Determine the (x, y) coordinate at the center of the cell enclosing the given text.  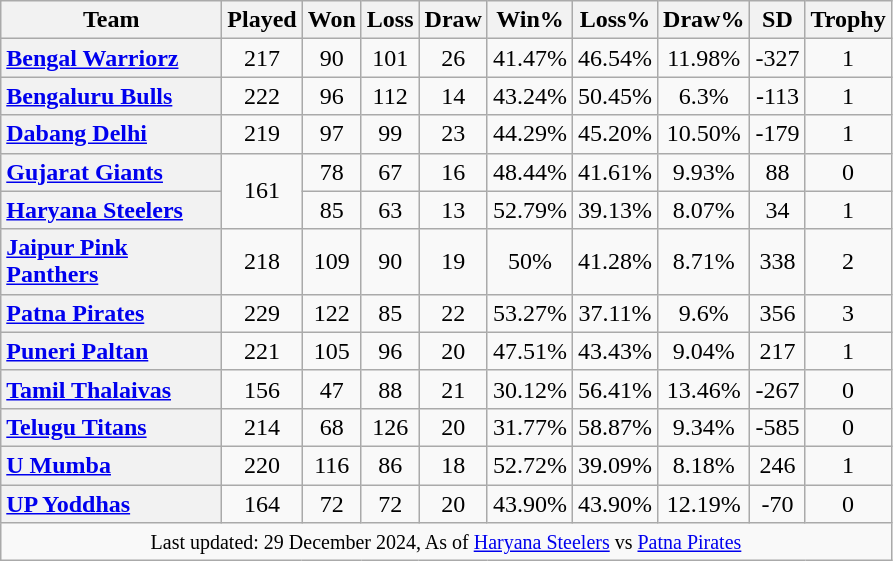
Played (262, 20)
Draw% (704, 20)
13.46% (704, 389)
13 (453, 210)
Draw (453, 20)
9.04% (704, 351)
221 (262, 351)
41.61% (614, 172)
78 (332, 172)
37.11% (614, 313)
338 (778, 262)
8.71% (704, 262)
99 (390, 134)
10.50% (704, 134)
18 (453, 465)
43.24% (530, 96)
Team (112, 20)
63 (390, 210)
222 (262, 96)
-70 (778, 503)
47 (332, 389)
67 (390, 172)
43.43% (614, 351)
Jaipur Pink Panthers (112, 262)
219 (262, 134)
14 (453, 96)
12.19% (704, 503)
U Mumba (112, 465)
Patna Pirates (112, 313)
356 (778, 313)
34 (778, 210)
47.51% (530, 351)
164 (262, 503)
214 (262, 427)
50% (530, 262)
53.27% (530, 313)
Telugu Titans (112, 427)
116 (332, 465)
86 (390, 465)
Trophy (848, 20)
-327 (778, 58)
11.98% (704, 58)
101 (390, 58)
97 (332, 134)
50.45% (614, 96)
SD (778, 20)
UP Yoddhas (112, 503)
56.41% (614, 389)
2 (848, 262)
Tamil Thalaivas (112, 389)
6.3% (704, 96)
45.20% (614, 134)
-113 (778, 96)
Bengal Warriorz (112, 58)
48.44% (530, 172)
8.07% (704, 210)
52.79% (530, 210)
22 (453, 313)
Dabang Delhi (112, 134)
246 (778, 465)
9.6% (704, 313)
31.77% (530, 427)
-267 (778, 389)
126 (390, 427)
9.34% (704, 427)
9.93% (704, 172)
8.18% (704, 465)
23 (453, 134)
Won (332, 20)
19 (453, 262)
Puneri Paltan (112, 351)
Last updated: 29 December 2024, As of Haryana Steelers vs Patna Pirates (446, 542)
52.72% (530, 465)
Haryana Steelers (112, 210)
109 (332, 262)
218 (262, 262)
30.12% (530, 389)
44.29% (530, 134)
Gujarat Giants (112, 172)
Loss% (614, 20)
105 (332, 351)
41.47% (530, 58)
122 (332, 313)
46.54% (614, 58)
58.87% (614, 427)
Bengaluru Bulls (112, 96)
161 (262, 191)
156 (262, 389)
41.28% (614, 262)
Win% (530, 20)
21 (453, 389)
16 (453, 172)
Loss (390, 20)
-179 (778, 134)
68 (332, 427)
229 (262, 313)
39.09% (614, 465)
3 (848, 313)
-585 (778, 427)
26 (453, 58)
112 (390, 96)
220 (262, 465)
39.13% (614, 210)
